Capture the cell that displays the provided text and extract its (X, Y) central coordinate. 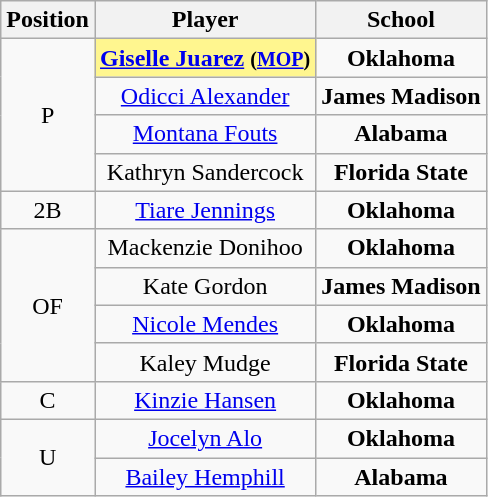
Kate Gordon (204, 286)
Jocelyn Alo (204, 438)
P (48, 115)
Montana Fouts (204, 134)
C (48, 400)
School (401, 20)
Tiare Jennings (204, 210)
OF (48, 305)
2B (48, 210)
Position (48, 20)
Bailey Hemphill (204, 477)
Player (204, 20)
Giselle Juarez (MOP) (204, 58)
Mackenzie Donihoo (204, 248)
Odicci Alexander (204, 96)
U (48, 457)
Kinzie Hansen (204, 400)
Nicole Mendes (204, 324)
Kathryn Sandercock (204, 172)
Kaley Mudge (204, 362)
